Output the (X, Y) coordinate of the center of the cell containing the given text.  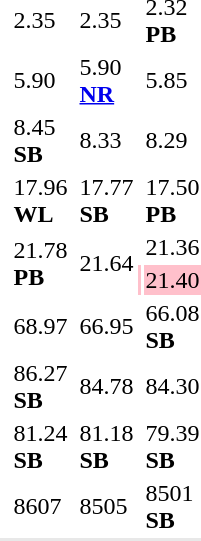
17.96WL (40, 200)
21.40 (172, 280)
81.18SB (106, 446)
5.90 (40, 80)
81.24SB (40, 446)
8505 (106, 506)
17.50PB (172, 200)
8607 (40, 506)
84.30 (172, 386)
8.45SB (40, 140)
21.36 (172, 247)
66.95 (106, 326)
79.39SB (172, 446)
8.33 (106, 140)
84.78 (106, 386)
8501SB (172, 506)
86.27SB (40, 386)
21.78PB (40, 264)
5.90NR (106, 80)
5.85 (172, 80)
66.08SB (172, 326)
17.77SB (106, 200)
8.29 (172, 140)
21.64 (106, 264)
68.97 (40, 326)
